Scan for the cell matching the given text and deliver its (X, Y) coordinate at center. 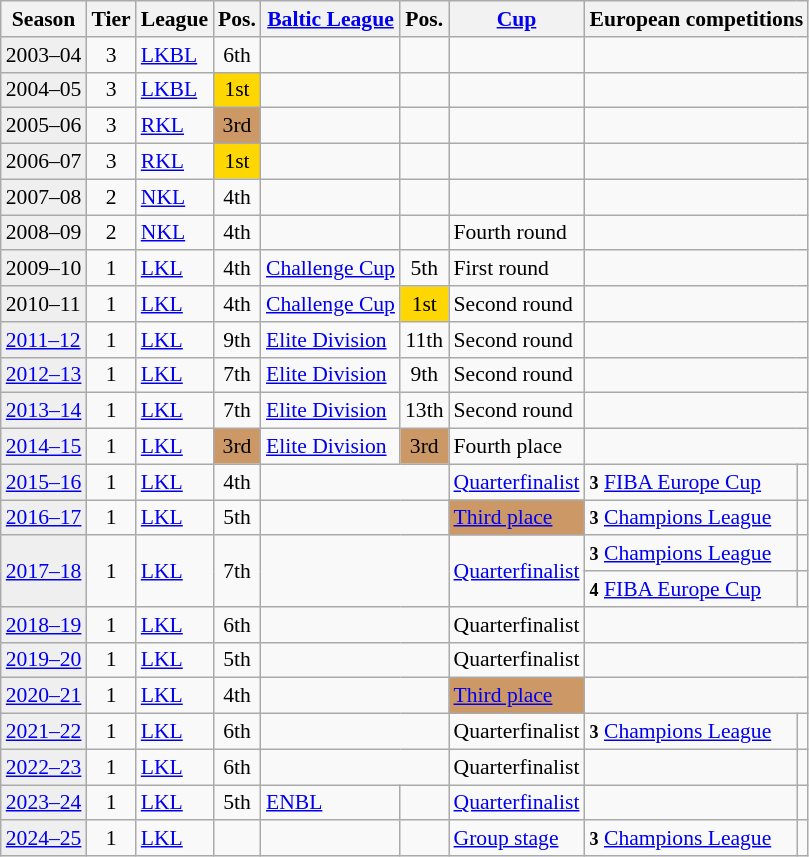
2023–24 (44, 803)
2022–23 (44, 767)
League (174, 19)
2005–06 (44, 126)
2007–08 (44, 197)
Fourth place (516, 447)
2015–16 (44, 482)
2024–25 (44, 839)
2014–15 (44, 447)
ENBL (330, 803)
2021–22 (44, 732)
2018–19 (44, 625)
Tier (110, 19)
First round (516, 269)
4 FIBA Europe Cup (692, 589)
2020–21 (44, 696)
2011–12 (44, 340)
2004–05 (44, 90)
2003–04 (44, 55)
2013–14 (44, 411)
Group stage (516, 839)
2006–07 (44, 162)
2019–20 (44, 660)
3 FIBA Europe Cup (692, 482)
13th (424, 411)
2016–17 (44, 518)
2008–09 (44, 233)
2010–11 (44, 304)
Baltic League (330, 19)
2017–18 (44, 572)
11th (424, 340)
Cup (516, 19)
2012–13 (44, 375)
European competitions (697, 19)
Season (44, 19)
Fourth round (516, 233)
2009–10 (44, 269)
